Detect which cell encompasses the target text, then output its (X, Y) center coordinate. 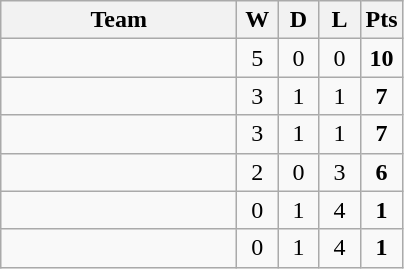
W (258, 20)
6 (382, 172)
D (298, 20)
10 (382, 58)
L (340, 20)
2 (258, 172)
5 (258, 58)
Pts (382, 20)
Team (119, 20)
